From the cell containing the given text, extract its center point as [X, Y] coordinate. 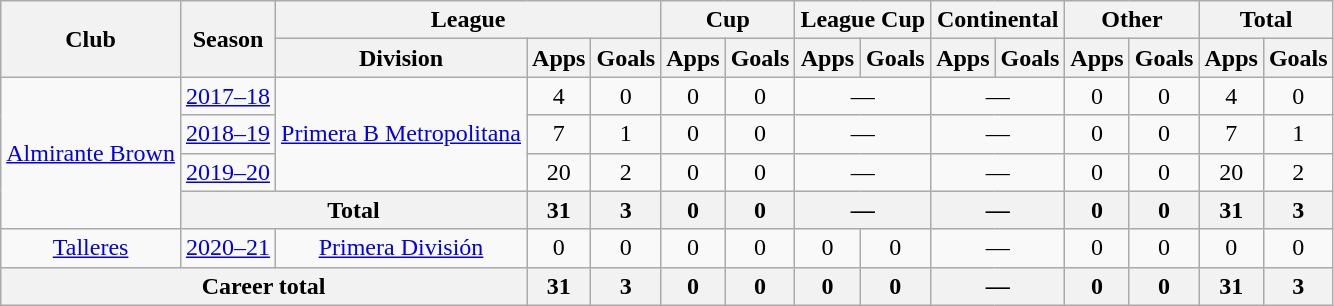
Cup [728, 20]
Club [91, 39]
Talleres [91, 248]
Primera B Metropolitana [402, 134]
2020–21 [228, 248]
2018–19 [228, 134]
Other [1132, 20]
League Cup [863, 20]
Primera División [402, 248]
Almirante Brown [91, 153]
Career total [264, 286]
Season [228, 39]
2017–18 [228, 96]
2019–20 [228, 172]
League [468, 20]
Continental [998, 20]
Division [402, 58]
